For the text-containing cell, return its midpoint in [X, Y] coordinate format. 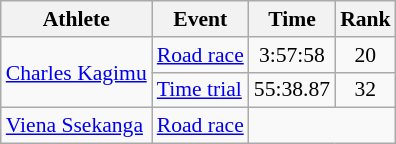
Rank [366, 19]
Time trial [200, 90]
Charles Kagimu [76, 72]
Viena Ssekanga [76, 126]
20 [366, 55]
Event [200, 19]
Athlete [76, 19]
32 [366, 90]
Time [292, 19]
3:57:58 [292, 55]
55:38.87 [292, 90]
